Return (x, y) of the center of cell containing provided text 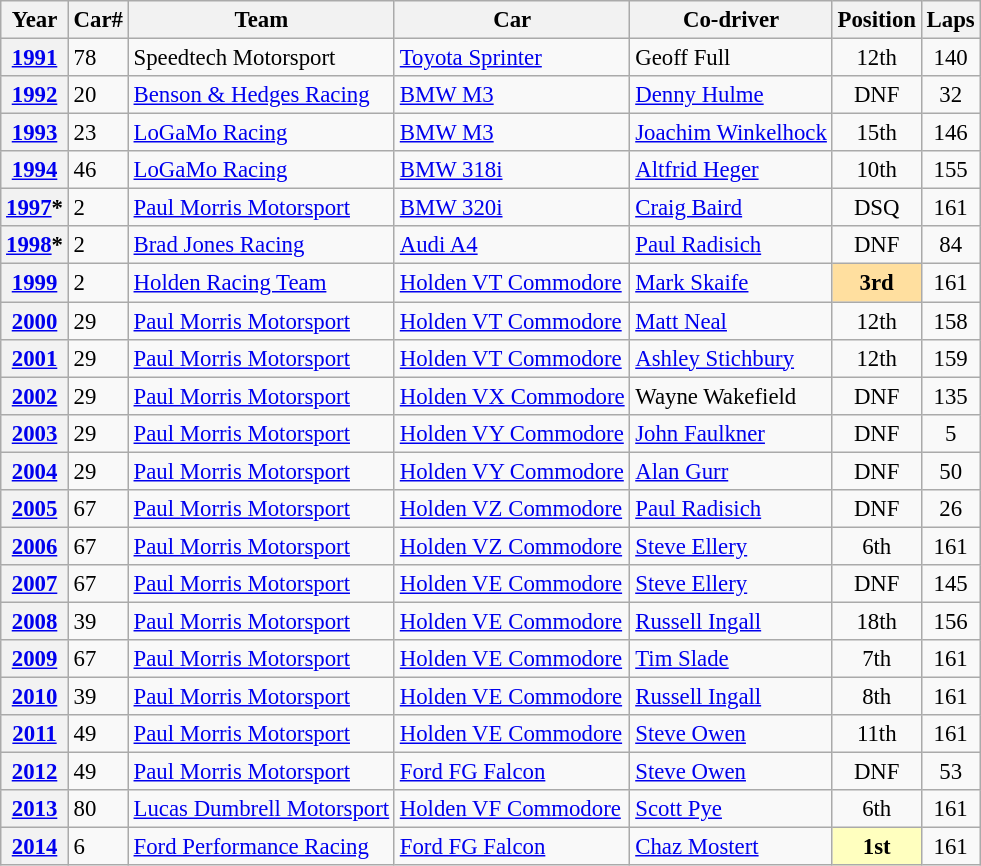
20 (98, 95)
Holden Racing Team (261, 283)
32 (950, 95)
2001 (35, 358)
Brad Jones Racing (261, 245)
135 (950, 396)
2007 (35, 584)
140 (950, 58)
Speedtech Motorsport (261, 58)
46 (98, 170)
Ford Performance Racing (261, 847)
Mark Skaife (731, 283)
1997* (35, 208)
Holden VX Commodore (512, 396)
1993 (35, 133)
Toyota Sprinter (512, 58)
1992 (35, 95)
23 (98, 133)
1st (876, 847)
7th (876, 659)
2008 (35, 621)
156 (950, 621)
DSQ (876, 208)
2000 (35, 321)
Scott Pye (731, 809)
Benson & Hedges Racing (261, 95)
Altfrid Heger (731, 170)
Chaz Mostert (731, 847)
1991 (35, 58)
18th (876, 621)
Craig Baird (731, 208)
John Faulkner (731, 433)
6 (98, 847)
3rd (876, 283)
Team (261, 20)
2010 (35, 697)
Holden VF Commodore (512, 809)
1999 (35, 283)
Year (35, 20)
Audi A4 (512, 245)
2003 (35, 433)
158 (950, 321)
2004 (35, 471)
Lucas Dumbrell Motorsport (261, 809)
Car# (98, 20)
15th (876, 133)
53 (950, 772)
2013 (35, 809)
78 (98, 58)
1994 (35, 170)
Position (876, 20)
Wayne Wakefield (731, 396)
84 (950, 245)
8th (876, 697)
11th (876, 734)
Joachim Winkelhock (731, 133)
2014 (35, 847)
159 (950, 358)
2005 (35, 509)
80 (98, 809)
50 (950, 471)
10th (876, 170)
Denny Hulme (731, 95)
2011 (35, 734)
1998* (35, 245)
145 (950, 584)
Matt Neal (731, 321)
5 (950, 433)
155 (950, 170)
2006 (35, 546)
Laps (950, 20)
BMW 318i (512, 170)
2002 (35, 396)
BMW 320i (512, 208)
Ashley Stichbury (731, 358)
146 (950, 133)
Alan Gurr (731, 471)
Geoff Full (731, 58)
Tim Slade (731, 659)
26 (950, 509)
2009 (35, 659)
Car (512, 20)
2012 (35, 772)
Co-driver (731, 20)
